Identify which cell holds the provided text, then report its (X, Y) central coordinate. 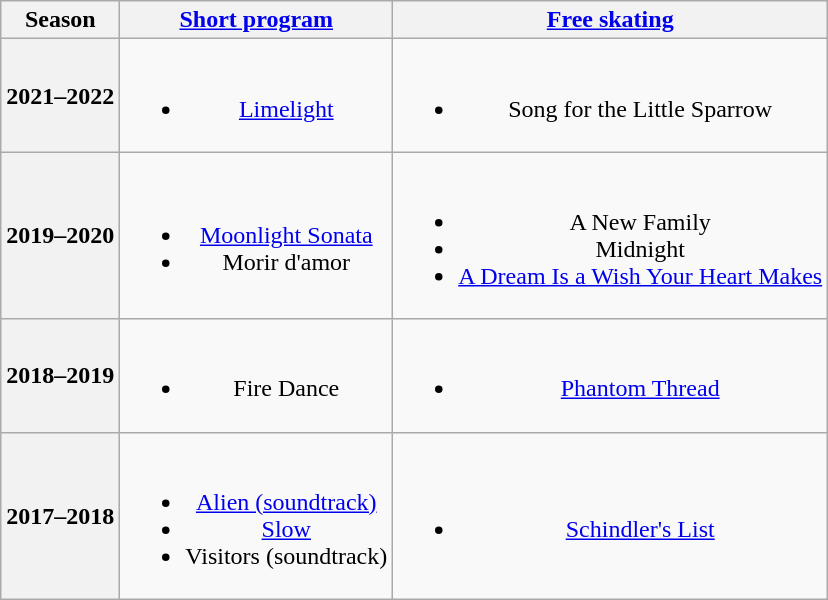
2018–2019 (60, 376)
Fire Dance (256, 376)
Schindler's List (610, 516)
A New Family Midnight A Dream Is a Wish Your Heart Makes (610, 236)
Free skating (610, 20)
Limelight (256, 96)
Phantom Thread (610, 376)
Short program (256, 20)
2019–2020 (60, 236)
Season (60, 20)
2021–2022 (60, 96)
Alien (soundtrack) Slow Visitors (soundtrack) (256, 516)
2017–2018 (60, 516)
Moonlight Sonata Morir d'amor (256, 236)
Song for the Little Sparrow (610, 96)
